Extract the [x, y] coordinate from the center of the cell holding the provided text.  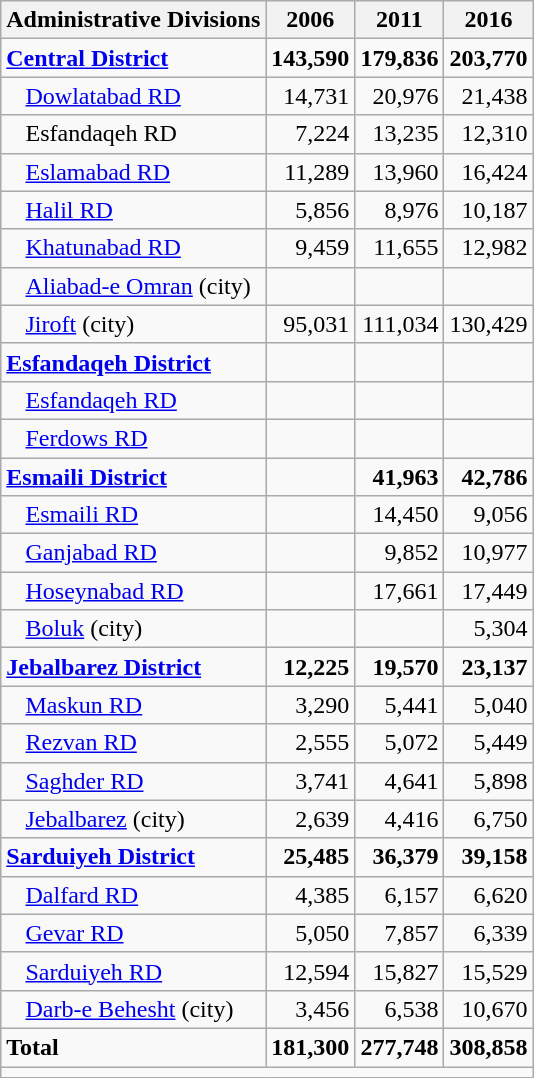
36,379 [400, 857]
10,670 [488, 1009]
2016 [488, 20]
17,449 [488, 591]
Maskun RD [134, 705]
179,836 [400, 58]
7,857 [400, 933]
181,300 [310, 1047]
19,570 [400, 667]
Total [134, 1047]
3,741 [310, 781]
14,450 [400, 515]
3,456 [310, 1009]
11,289 [310, 172]
5,856 [310, 210]
15,529 [488, 971]
39,158 [488, 857]
Khatunabad RD [134, 248]
2,639 [310, 819]
4,385 [310, 895]
23,137 [488, 667]
25,485 [310, 857]
5,304 [488, 629]
17,661 [400, 591]
2,555 [310, 743]
11,655 [400, 248]
12,310 [488, 134]
5,050 [310, 933]
16,424 [488, 172]
6,157 [400, 895]
5,072 [400, 743]
12,594 [310, 971]
Gevar RD [134, 933]
Jebalbarez (city) [134, 819]
Esfandaqeh District [134, 362]
13,235 [400, 134]
Administrative Divisions [134, 20]
10,187 [488, 210]
Ferdows RD [134, 438]
111,034 [400, 324]
9,056 [488, 515]
3,290 [310, 705]
15,827 [400, 971]
4,416 [400, 819]
Jiroft (city) [134, 324]
4,641 [400, 781]
130,429 [488, 324]
Esmaili District [134, 477]
5,441 [400, 705]
Central District [134, 58]
Ganjabad RD [134, 553]
42,786 [488, 477]
5,449 [488, 743]
21,438 [488, 96]
20,976 [400, 96]
6,538 [400, 1009]
14,731 [310, 96]
13,960 [400, 172]
12,982 [488, 248]
10,977 [488, 553]
41,963 [400, 477]
6,339 [488, 933]
2011 [400, 20]
Halil RD [134, 210]
12,225 [310, 667]
Darb-e Behesht (city) [134, 1009]
Aliabad-e Omran (city) [134, 286]
Saghder RD [134, 781]
143,590 [310, 58]
Eslamabad RD [134, 172]
277,748 [400, 1047]
Sarduiyeh District [134, 857]
7,224 [310, 134]
6,750 [488, 819]
Dalfard RD [134, 895]
8,976 [400, 210]
95,031 [310, 324]
Sarduiyeh RD [134, 971]
5,898 [488, 781]
Jebalbarez District [134, 667]
9,459 [310, 248]
308,858 [488, 1047]
Esmaili RD [134, 515]
2006 [310, 20]
9,852 [400, 553]
Boluk (city) [134, 629]
5,040 [488, 705]
6,620 [488, 895]
Rezvan RD [134, 743]
Dowlatabad RD [134, 96]
Hoseynabad RD [134, 591]
203,770 [488, 58]
